Return the [x, y] coordinate for the center point of the cell that contains the specified text.  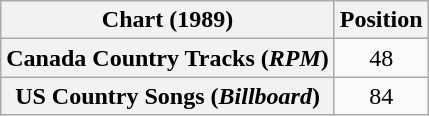
Position [381, 20]
48 [381, 58]
Canada Country Tracks (RPM) [168, 58]
Chart (1989) [168, 20]
84 [381, 96]
US Country Songs (Billboard) [168, 96]
